Locate the cell with the specified text and output its (x, y) center coordinate. 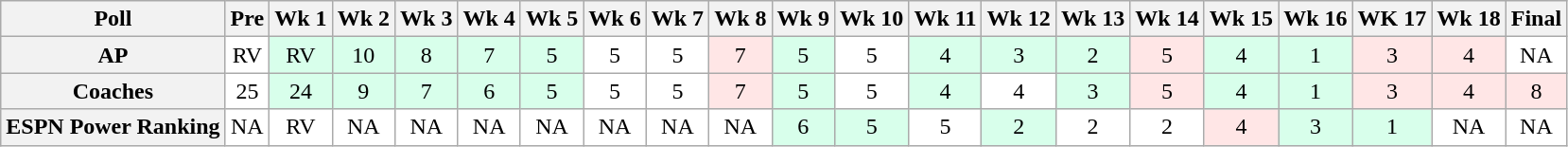
Wk 2 (363, 19)
Wk 15 (1241, 19)
Wk 18 (1469, 19)
Wk 10 (871, 19)
24 (301, 91)
Wk 13 (1092, 19)
AP (113, 55)
Wk 1 (301, 19)
10 (363, 55)
Final (1536, 19)
WK 17 (1392, 19)
Poll (113, 19)
ESPN Power Ranking (113, 127)
Wk 4 (489, 19)
Wk 11 (946, 19)
Wk 3 (427, 19)
Wk 9 (803, 19)
9 (363, 91)
Wk 16 (1315, 19)
Coaches (113, 91)
Wk 12 (1019, 19)
Wk 8 (740, 19)
Wk 5 (551, 19)
Wk 14 (1167, 19)
Pre (248, 19)
Wk 7 (677, 19)
Wk 6 (615, 19)
25 (248, 91)
